Output the [X, Y] coordinate of the center of the cell containing the given text.  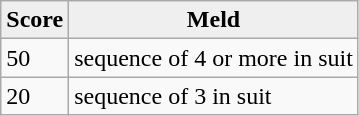
Score [35, 20]
20 [35, 96]
50 [35, 58]
sequence of 3 in suit [214, 96]
sequence of 4 or more in suit [214, 58]
Meld [214, 20]
